Identify which cell holds the provided text, then report its [x, y] central coordinate. 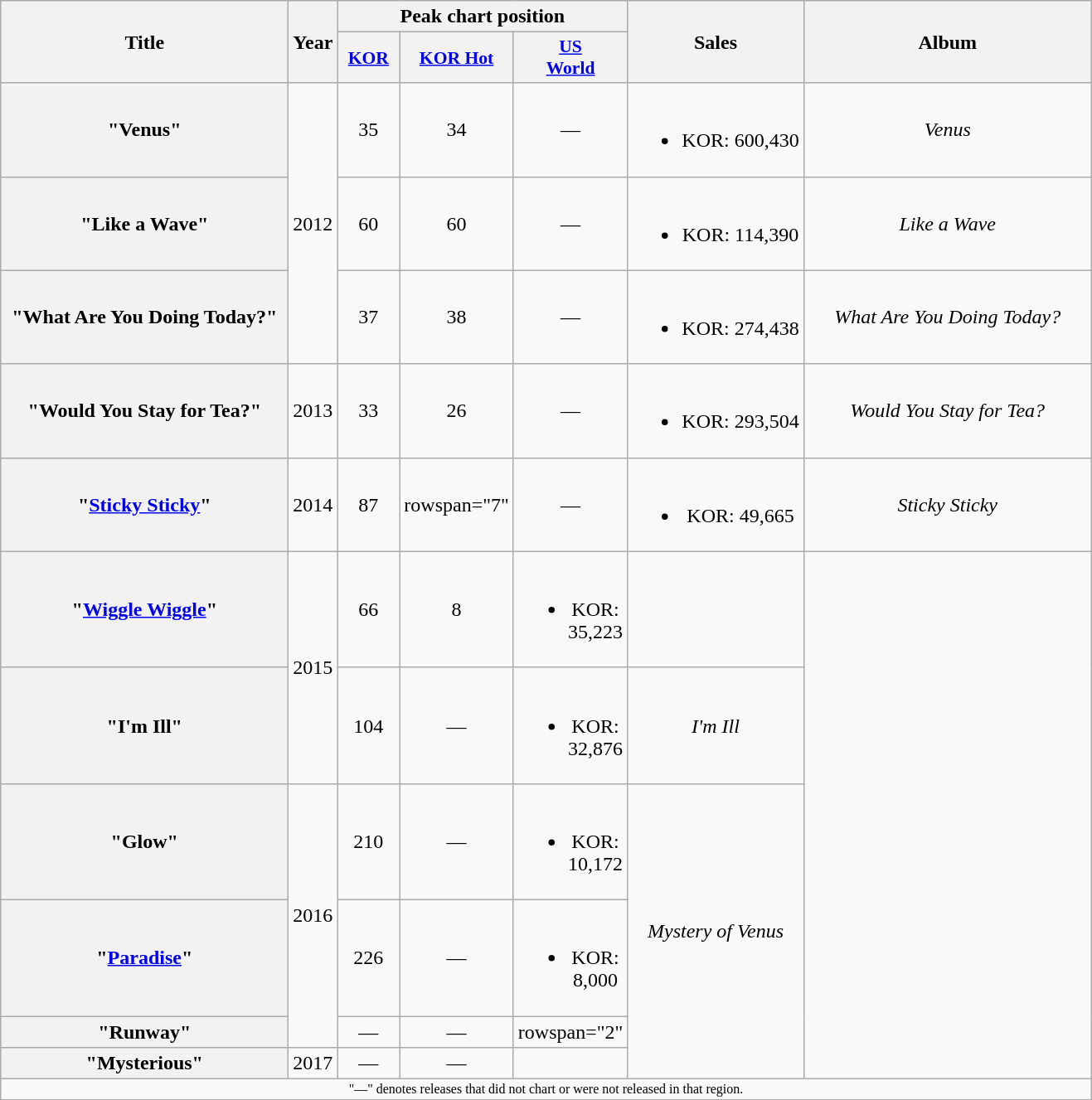
KOR: 32,876 [570, 725]
KOR: 8,000 [570, 957]
226 [368, 957]
"Mysterious" [144, 1064]
2013 [313, 411]
KOR: 35,223 [570, 609]
"Would You Stay for Tea?" [144, 411]
"Runway" [144, 1032]
Album [947, 41]
2015 [313, 667]
38 [457, 317]
"Wiggle Wiggle" [144, 609]
"Sticky Sticky" [144, 504]
Year [313, 41]
"—" denotes releases that did not chart or were not released in that region. [546, 1089]
Sticky Sticky [947, 504]
KOR: 114,390 [716, 224]
Mystery of Venus [716, 931]
KOR: 10,172 [570, 841]
34 [457, 129]
2016 [313, 915]
rowspan="7" [457, 504]
66 [368, 609]
rowspan="2" [570, 1032]
2017 [313, 1064]
37 [368, 317]
2012 [313, 224]
8 [457, 609]
"I'm Ill" [144, 725]
2014 [313, 504]
Venus [947, 129]
Sales [716, 41]
26 [457, 411]
KOR Hot [457, 58]
"Paradise" [144, 957]
Would You Stay for Tea? [947, 411]
33 [368, 411]
What Are You Doing Today? [947, 317]
87 [368, 504]
"Like a Wave" [144, 224]
KOR: 274,438 [716, 317]
KOR: 293,504 [716, 411]
KOR: 600,430 [716, 129]
I'm Ill [716, 725]
KOR: 49,665 [716, 504]
210 [368, 841]
USWorld [570, 58]
Title [144, 41]
Peak chart position [483, 17]
Like a Wave [947, 224]
104 [368, 725]
"Venus" [144, 129]
35 [368, 129]
KOR [368, 58]
"Glow" [144, 841]
"What Are You Doing Today?" [144, 317]
